Identify which cell holds the provided text, then report its [X, Y] central coordinate. 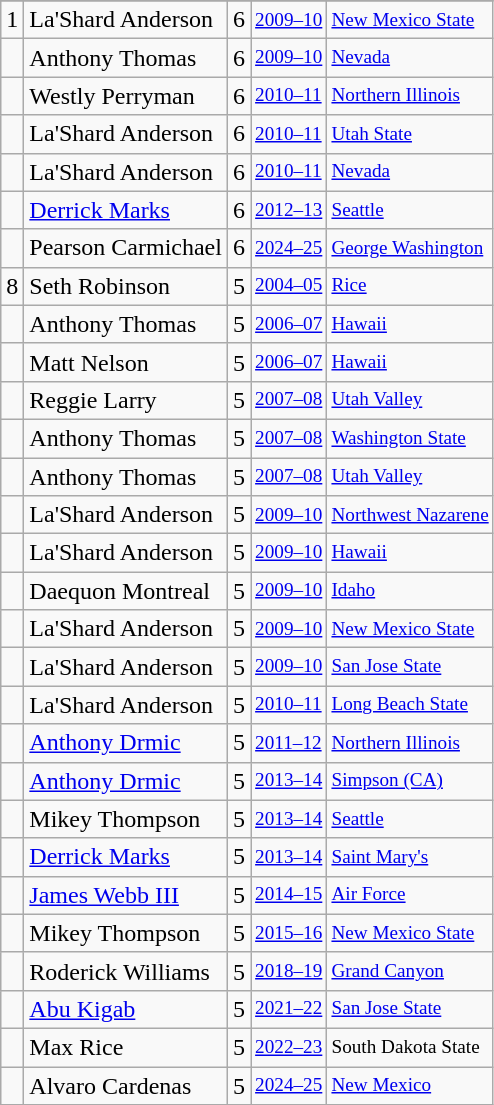
2018–19 [289, 971]
8 [12, 286]
Pearson Carmichael [126, 248]
George Washington [410, 248]
South Dakota State [410, 1047]
Reggie Larry [126, 400]
Saint Mary's [410, 857]
Rice [410, 286]
1 [12, 20]
James Webb III [126, 895]
Max Rice [126, 1047]
Matt Nelson [126, 362]
Westly Perryman [126, 96]
Grand Canyon [410, 971]
Long Beach State [410, 705]
2021–22 [289, 1009]
Roderick Williams [126, 971]
Northwest Nazarene [410, 515]
2004–05 [289, 286]
Abu Kigab [126, 1009]
2011–12 [289, 743]
Idaho [410, 591]
2012–13 [289, 210]
Utah State [410, 134]
Alvaro Cardenas [126, 1085]
Seth Robinson [126, 286]
2022–23 [289, 1047]
Daequon Montreal [126, 591]
Air Force [410, 895]
2014–15 [289, 895]
Simpson (CA) [410, 781]
2015–16 [289, 933]
Washington State [410, 438]
New Mexico [410, 1085]
